For the text-containing cell, return its midpoint in (x, y) coordinate format. 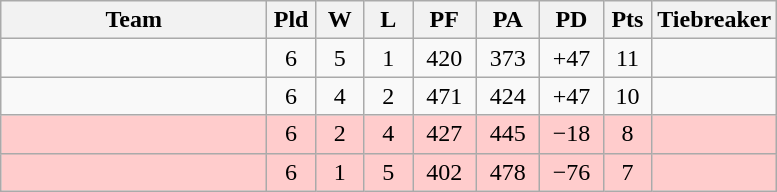
−18 (572, 134)
PF (444, 20)
7 (628, 172)
Pts (628, 20)
402 (444, 172)
11 (628, 58)
478 (508, 172)
10 (628, 96)
L (388, 20)
Tiebreaker (714, 20)
427 (444, 134)
Team (134, 20)
445 (508, 134)
PA (508, 20)
8 (628, 134)
424 (508, 96)
471 (444, 96)
Pld (292, 20)
PD (572, 20)
W (340, 20)
−76 (572, 172)
373 (508, 58)
420 (444, 58)
